Capture the cell that displays the provided text and extract its (X, Y) central coordinate. 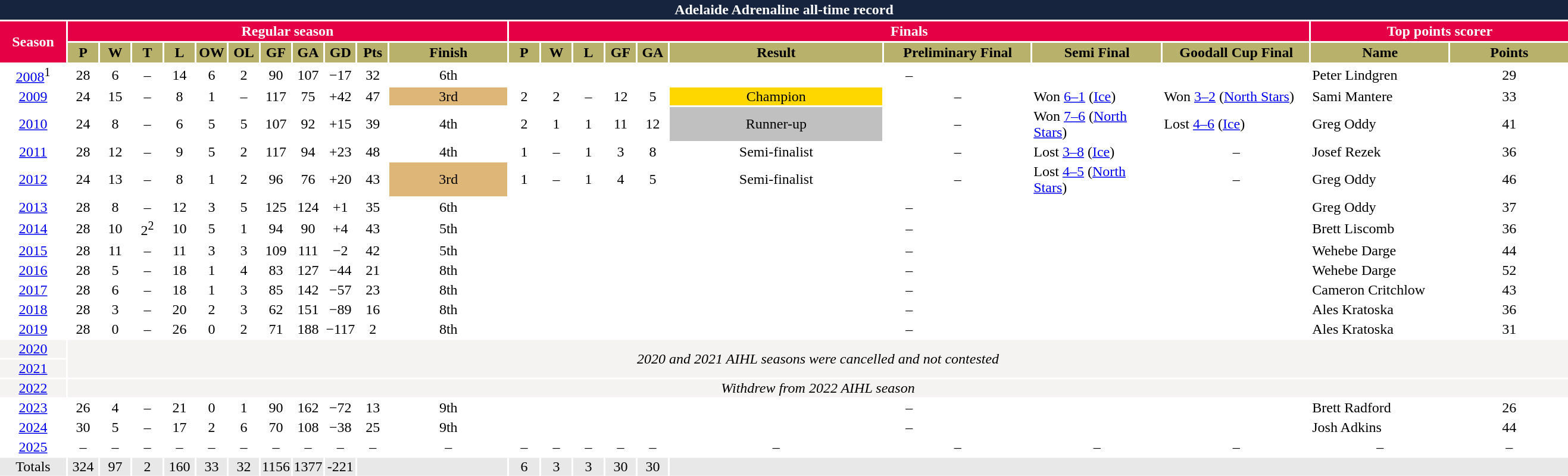
108 (308, 427)
20081 (33, 75)
Finish (449, 52)
Lost 3–8 (Ice) (1097, 152)
Cameron Critchlow (1380, 290)
Josef Rezek (1380, 152)
Sami Mantere (1380, 96)
Pts (373, 52)
2018 (33, 309)
Season (33, 42)
35 (373, 207)
17 (180, 427)
83 (276, 270)
2023 (33, 408)
2017 (33, 290)
Lost 4–5 (North Stars) (1097, 180)
2024 (33, 427)
76 (308, 180)
+15 (341, 124)
52 (1510, 270)
-221 (341, 466)
2015 (33, 250)
−38 (341, 427)
22 (148, 228)
124 (308, 207)
162 (308, 408)
Peter Lindgren (1380, 75)
48 (373, 152)
Semi Final (1097, 52)
Brett Liscomb (1380, 228)
Preliminary Final (958, 52)
2011 (33, 152)
Runner-up (776, 124)
+23 (341, 152)
9 (180, 152)
T (148, 52)
14 (180, 75)
−2 (341, 250)
Lost 4–6 (Ice) (1236, 124)
47 (373, 96)
OW (212, 52)
Brett Radford (1380, 408)
−89 (341, 309)
1377 (308, 466)
16 (373, 309)
23 (373, 290)
+42 (341, 96)
2020 (33, 349)
2016 (33, 270)
70 (276, 427)
62 (276, 309)
2012 (33, 180)
Name (1380, 52)
−57 (341, 290)
Won 7–6 (North Stars) (1097, 124)
Adelaide Adrenaline all-time record (784, 10)
20 (180, 309)
2013 (33, 207)
Champion (776, 96)
2014 (33, 228)
142 (308, 290)
111 (308, 250)
Totals (33, 466)
Regular season (288, 31)
37 (1510, 207)
25 (373, 427)
160 (180, 466)
92 (308, 124)
Josh Adkins (1380, 427)
2022 (33, 388)
+20 (341, 180)
Goodall Cup Final (1236, 52)
2020 and 2021 AIHL seasons were cancelled and not contested (818, 358)
31 (1510, 329)
97 (115, 466)
85 (276, 290)
109 (276, 250)
1156 (276, 466)
29 (1510, 75)
OL (244, 52)
2025 (33, 447)
+4 (341, 228)
75 (308, 96)
Withdrew from 2022 AIHL season (818, 388)
15 (115, 96)
41 (1510, 124)
GD (341, 52)
−72 (341, 408)
2010 (33, 124)
39 (373, 124)
2019 (33, 329)
Points (1510, 52)
125 (276, 207)
46 (1510, 180)
71 (276, 329)
Won 6–1 (Ice) (1097, 96)
−17 (341, 75)
−117 (341, 329)
Finals (910, 31)
42 (373, 250)
188 (308, 329)
2021 (33, 368)
Top points scorer (1439, 31)
Result (776, 52)
+1 (341, 207)
−44 (341, 270)
324 (83, 466)
96 (276, 180)
127 (308, 270)
Won 3–2 (North Stars) (1236, 96)
2009 (33, 96)
151 (308, 309)
